Find where the given text appears and provide that cell's center as [X, Y] coordinate. 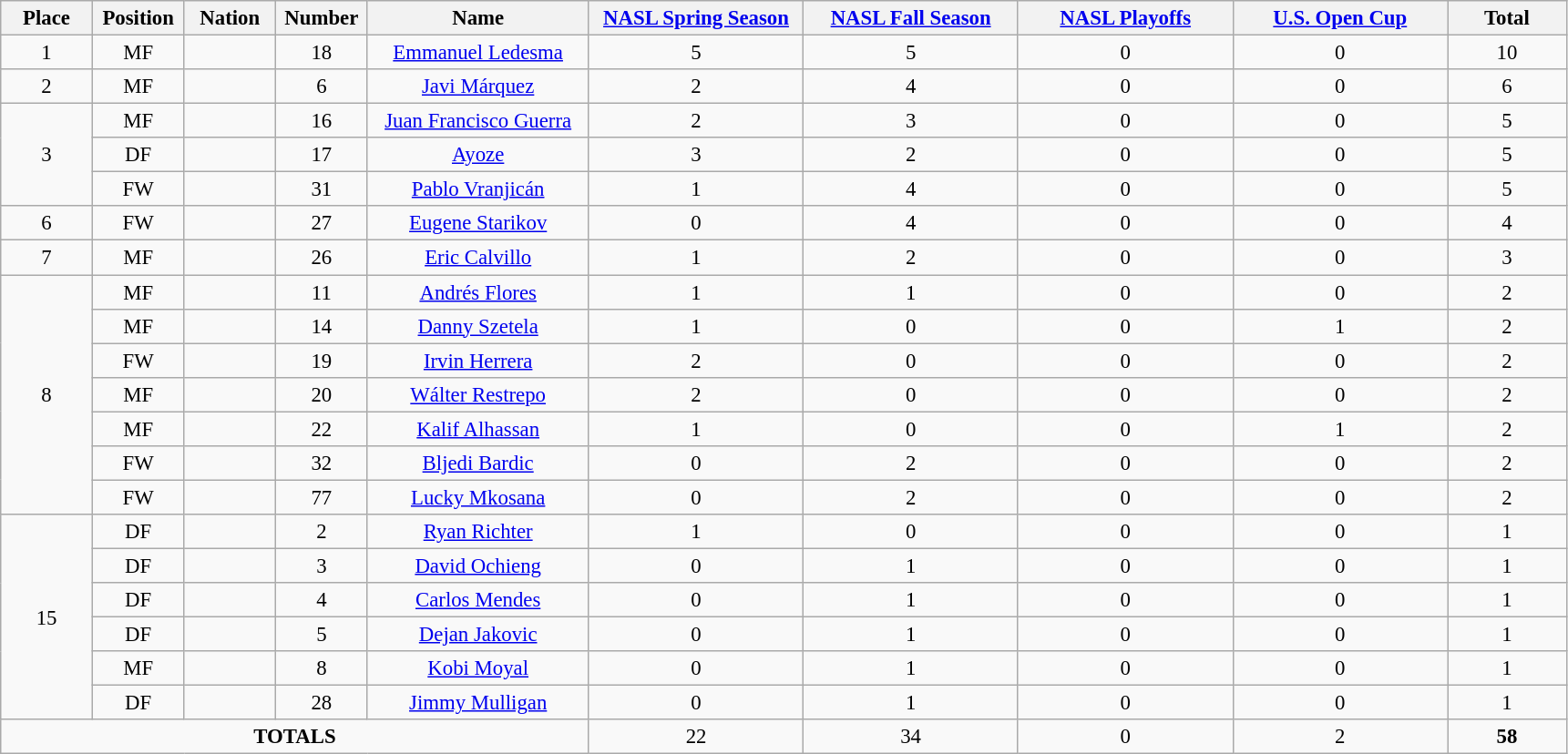
Position [138, 18]
Nation [230, 18]
Dejan Jakovic [477, 635]
Number [323, 18]
26 [323, 258]
Emmanuel Ledesma [477, 53]
U.S. Open Cup [1340, 18]
Ayoze [477, 155]
Jimmy Mulligan [477, 703]
Lucky Mkosana [477, 497]
Danny Szetela [477, 326]
11 [323, 292]
34 [911, 737]
32 [323, 464]
NASL Spring Season [696, 18]
NASL Playoffs [1125, 18]
16 [323, 121]
18 [323, 53]
Wálter Restrepo [477, 394]
Andrés Flores [477, 292]
Pablo Vranjicán [477, 189]
Javi Márquez [477, 87]
Place [47, 18]
TOTALS [295, 737]
David Ochieng [477, 565]
7 [47, 258]
10 [1507, 53]
15 [47, 617]
19 [323, 361]
Ryan Richter [477, 532]
Eugene Starikov [477, 223]
Name [477, 18]
28 [323, 703]
27 [323, 223]
Bljedi Bardic [477, 464]
58 [1507, 737]
NASL Fall Season [911, 18]
Total [1507, 18]
31 [323, 189]
17 [323, 155]
20 [323, 394]
Carlos Mendes [477, 600]
Kalif Alhassan [477, 429]
14 [323, 326]
77 [323, 497]
Kobi Moyal [477, 668]
Eric Calvillo [477, 258]
Juan Francisco Guerra [477, 121]
Irvin Herrera [477, 361]
